Search for the cell housing the specified text and yield its (X, Y) center coordinate. 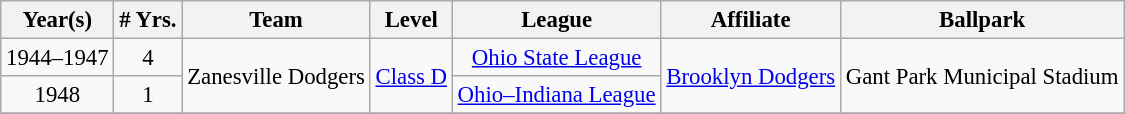
4 (148, 58)
Brooklyn Dodgers (751, 76)
Ballpark (982, 20)
Ohio–Indiana League (556, 95)
Affiliate (751, 20)
1944–1947 (58, 58)
Level (411, 20)
1948 (58, 95)
Class D (411, 76)
1 (148, 95)
Gant Park Municipal Stadium (982, 76)
Year(s) (58, 20)
# Yrs. (148, 20)
Ohio State League (556, 58)
Zanesville Dodgers (276, 76)
Team (276, 20)
League (556, 20)
